Return [x, y] of the center of cell containing provided text 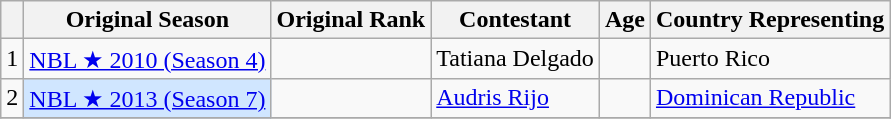
NBL ★ 2013 (Season 7) [148, 98]
Age [624, 20]
Audris Rijo [516, 98]
Original Rank [351, 20]
NBL ★ 2010 (Season 4) [148, 59]
2 [12, 98]
Puerto Rico [770, 59]
Original Season [148, 20]
Tatiana Delgado [516, 59]
Dominican Republic [770, 98]
1 [12, 59]
Contestant [516, 20]
Country Representing [770, 20]
